Find where the given text appears and provide that cell's center as (X, Y) coordinate. 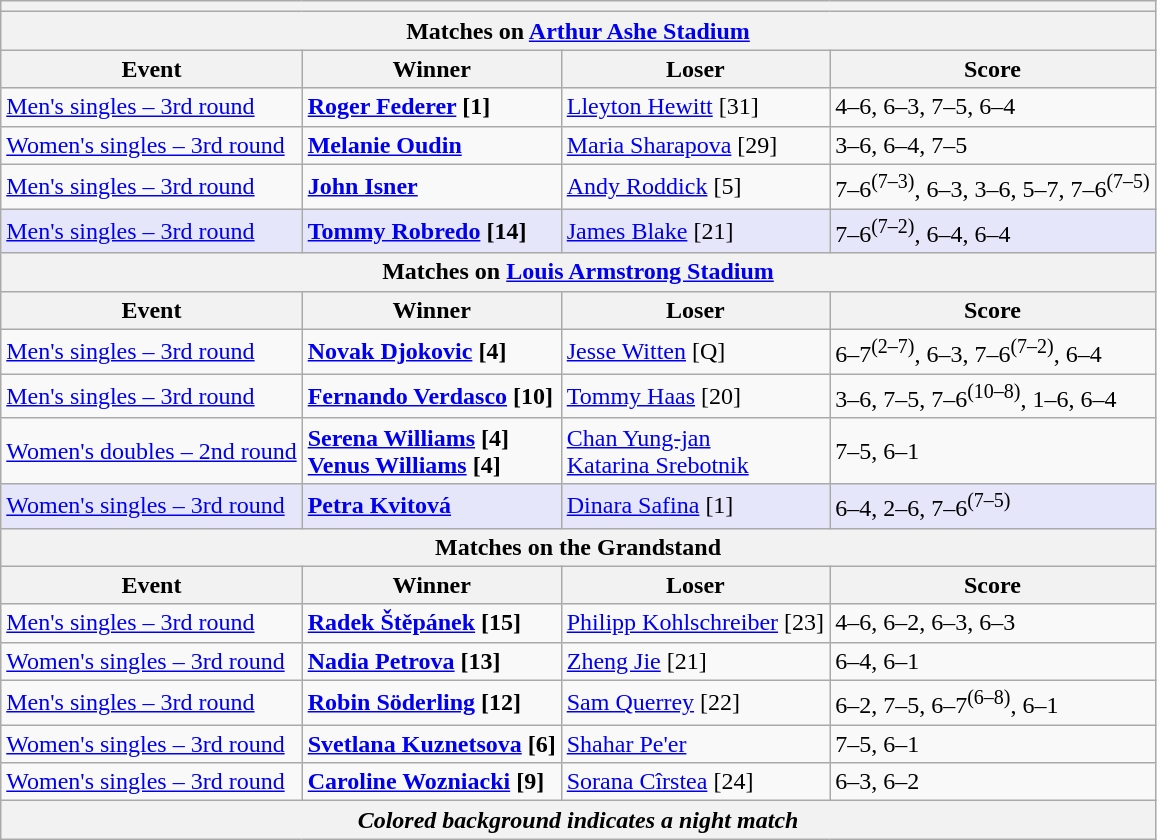
Sam Querrey [22] (695, 702)
Sorana Cîrstea [24] (695, 782)
Dinara Safina [1] (695, 506)
3–6, 7–5, 7–6(10–8), 1–6, 6–4 (993, 396)
Andy Roddick [5] (695, 186)
Philipp Kohlschreiber [23] (695, 623)
Tommy Robredo [14] (432, 232)
7–6(7–3), 6–3, 3–6, 5–7, 7–6(7–5) (993, 186)
Nadia Petrova [13] (432, 661)
6–4, 6–1 (993, 661)
Matches on the Grandstand (578, 547)
Shahar Pe'er (695, 744)
6–2, 7–5, 6–7(6–8), 6–1 (993, 702)
Robin Söderling [12] (432, 702)
Matches on Louis Armstrong Stadium (578, 272)
Svetlana Kuznetsova [6] (432, 744)
Novak Djokovic [4] (432, 352)
6–7(2–7), 6–3, 7–6(7–2), 6–4 (993, 352)
John Isner (432, 186)
Melanie Oudin (432, 145)
Roger Federer [1] (432, 107)
6–4, 2–6, 7–6(7–5) (993, 506)
Fernando Verdasco [10] (432, 396)
Radek Štěpánek [15] (432, 623)
Lleyton Hewitt [31] (695, 107)
Serena Williams [4] Venus Williams [4] (432, 450)
Maria Sharapova [29] (695, 145)
Zheng Jie [21] (695, 661)
Tommy Haas [20] (695, 396)
Jesse Witten [Q] (695, 352)
Women's doubles – 2nd round (152, 450)
6–3, 6–2 (993, 782)
Chan Yung-jan Katarina Srebotnik (695, 450)
Petra Kvitová (432, 506)
Matches on Arthur Ashe Stadium (578, 31)
Caroline Wozniacki [9] (432, 782)
4–6, 6–3, 7–5, 6–4 (993, 107)
Colored background indicates a night match (578, 820)
James Blake [21] (695, 232)
3–6, 6–4, 7–5 (993, 145)
7–6(7–2), 6–4, 6–4 (993, 232)
4–6, 6–2, 6–3, 6–3 (993, 623)
